Determine the [X, Y] coordinate at the center of the cell enclosing the given text.  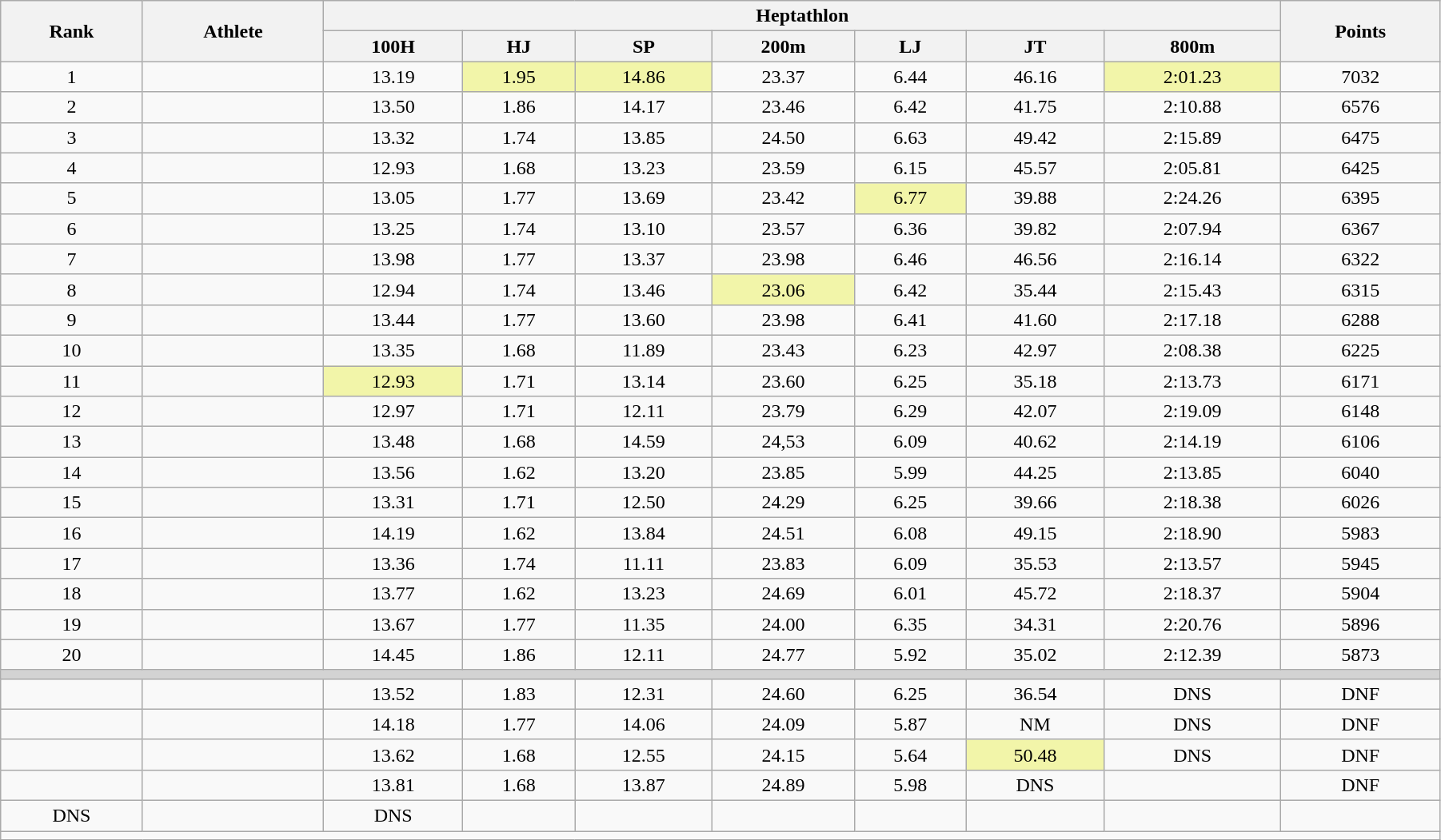
23.85 [784, 472]
6106 [1361, 442]
6322 [1361, 259]
24.00 [784, 624]
6 [72, 229]
2:01.23 [1192, 77]
5873 [1361, 655]
34.31 [1035, 624]
13.32 [393, 137]
23.59 [784, 168]
800m [1192, 46]
HJ [519, 46]
6.77 [910, 198]
2:24.26 [1192, 198]
200m [784, 46]
5.64 [910, 754]
23.83 [784, 563]
13.10 [644, 229]
2:10.88 [1192, 107]
35.44 [1035, 289]
6.46 [910, 259]
5945 [1361, 563]
2:12.39 [1192, 655]
50.48 [1035, 754]
6288 [1361, 320]
6367 [1361, 229]
6395 [1361, 198]
17 [72, 563]
24.89 [784, 785]
6.29 [910, 412]
12.50 [644, 503]
23.79 [784, 412]
13.31 [393, 503]
5.98 [910, 785]
49.15 [1035, 533]
13.19 [393, 77]
13.62 [393, 754]
2:13.57 [1192, 563]
44.25 [1035, 472]
Heptathlon [803, 16]
20 [72, 655]
23.60 [784, 381]
7032 [1361, 77]
35.02 [1035, 655]
13.25 [393, 229]
6.41 [910, 320]
6225 [1361, 350]
2:20.76 [1192, 624]
12 [72, 412]
23.37 [784, 77]
8 [72, 289]
19 [72, 624]
JT [1035, 46]
24.15 [784, 754]
2:16.14 [1192, 259]
41.75 [1035, 107]
6.23 [910, 350]
12.94 [393, 289]
6026 [1361, 503]
35.53 [1035, 563]
18 [72, 594]
6040 [1361, 472]
23.57 [784, 229]
46.56 [1035, 259]
13.36 [393, 563]
7 [72, 259]
13.85 [644, 137]
39.88 [1035, 198]
6315 [1361, 289]
42.97 [1035, 350]
5 [72, 198]
23.43 [784, 350]
9 [72, 320]
24.60 [784, 694]
14.18 [393, 724]
13.98 [393, 259]
14.59 [644, 442]
13.44 [393, 320]
13.81 [393, 785]
23.46 [784, 107]
1.83 [519, 694]
SP [644, 46]
100H [393, 46]
Rank [72, 31]
13 [72, 442]
13.67 [393, 624]
5983 [1361, 533]
24.51 [784, 533]
35.18 [1035, 381]
45.57 [1035, 168]
1.95 [519, 77]
23.42 [784, 198]
6.08 [910, 533]
6.44 [910, 77]
13.84 [644, 533]
LJ [910, 46]
11 [72, 381]
5.92 [910, 655]
6475 [1361, 137]
24.50 [784, 137]
2:15.89 [1192, 137]
6425 [1361, 168]
NM [1035, 724]
2:17.18 [1192, 320]
13.05 [393, 198]
36.54 [1035, 694]
6.01 [910, 594]
14.06 [644, 724]
5896 [1361, 624]
2:13.85 [1192, 472]
2:05.81 [1192, 168]
13.77 [393, 594]
5.87 [910, 724]
13.56 [393, 472]
24.29 [784, 503]
49.42 [1035, 137]
41.60 [1035, 320]
6.35 [910, 624]
2:15.43 [1192, 289]
13.46 [644, 289]
13.52 [393, 694]
11.89 [644, 350]
13.60 [644, 320]
2 [72, 107]
13.50 [393, 107]
2:18.38 [1192, 503]
2:14.19 [1192, 442]
2:07.94 [1192, 229]
6576 [1361, 107]
12.55 [644, 754]
40.62 [1035, 442]
14.45 [393, 655]
13.35 [393, 350]
45.72 [1035, 594]
24.77 [784, 655]
46.16 [1035, 77]
Athlete [234, 31]
5904 [1361, 594]
6.15 [910, 168]
13.87 [644, 785]
Points [1361, 31]
4 [72, 168]
6.36 [910, 229]
6171 [1361, 381]
1 [72, 77]
11.35 [644, 624]
5.99 [910, 472]
10 [72, 350]
12.31 [644, 694]
39.66 [1035, 503]
13.37 [644, 259]
6.63 [910, 137]
2:13.73 [1192, 381]
23.06 [784, 289]
14.86 [644, 77]
42.07 [1035, 412]
6148 [1361, 412]
13.20 [644, 472]
14.17 [644, 107]
14 [72, 472]
2:18.90 [1192, 533]
24.69 [784, 594]
12.97 [393, 412]
11.11 [644, 563]
3 [72, 137]
14.19 [393, 533]
13.48 [393, 442]
39.82 [1035, 229]
16 [72, 533]
2:18.37 [1192, 594]
15 [72, 503]
24.09 [784, 724]
2:08.38 [1192, 350]
13.69 [644, 198]
13.14 [644, 381]
2:19.09 [1192, 412]
24,53 [784, 442]
